Provide the (X, Y) coordinate of the cell's center where the given text is located.  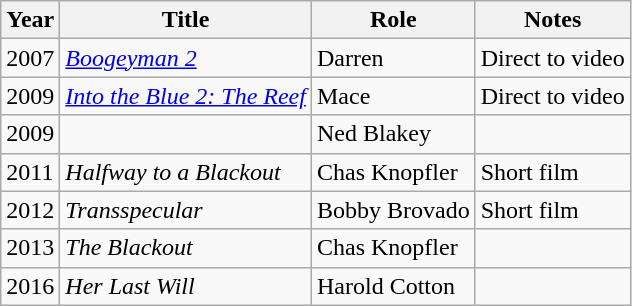
The Blackout (186, 248)
Year (30, 20)
Notes (552, 20)
2016 (30, 286)
Into the Blue 2: The Reef (186, 96)
Harold Cotton (393, 286)
Mace (393, 96)
Title (186, 20)
Her Last Will (186, 286)
Bobby Brovado (393, 210)
Halfway to a Blackout (186, 172)
Role (393, 20)
2013 (30, 248)
Boogeyman 2 (186, 58)
Darren (393, 58)
Ned Blakey (393, 134)
2011 (30, 172)
2007 (30, 58)
2012 (30, 210)
Transspecular (186, 210)
